Identify which cell holds the provided text, then report its (x, y) central coordinate. 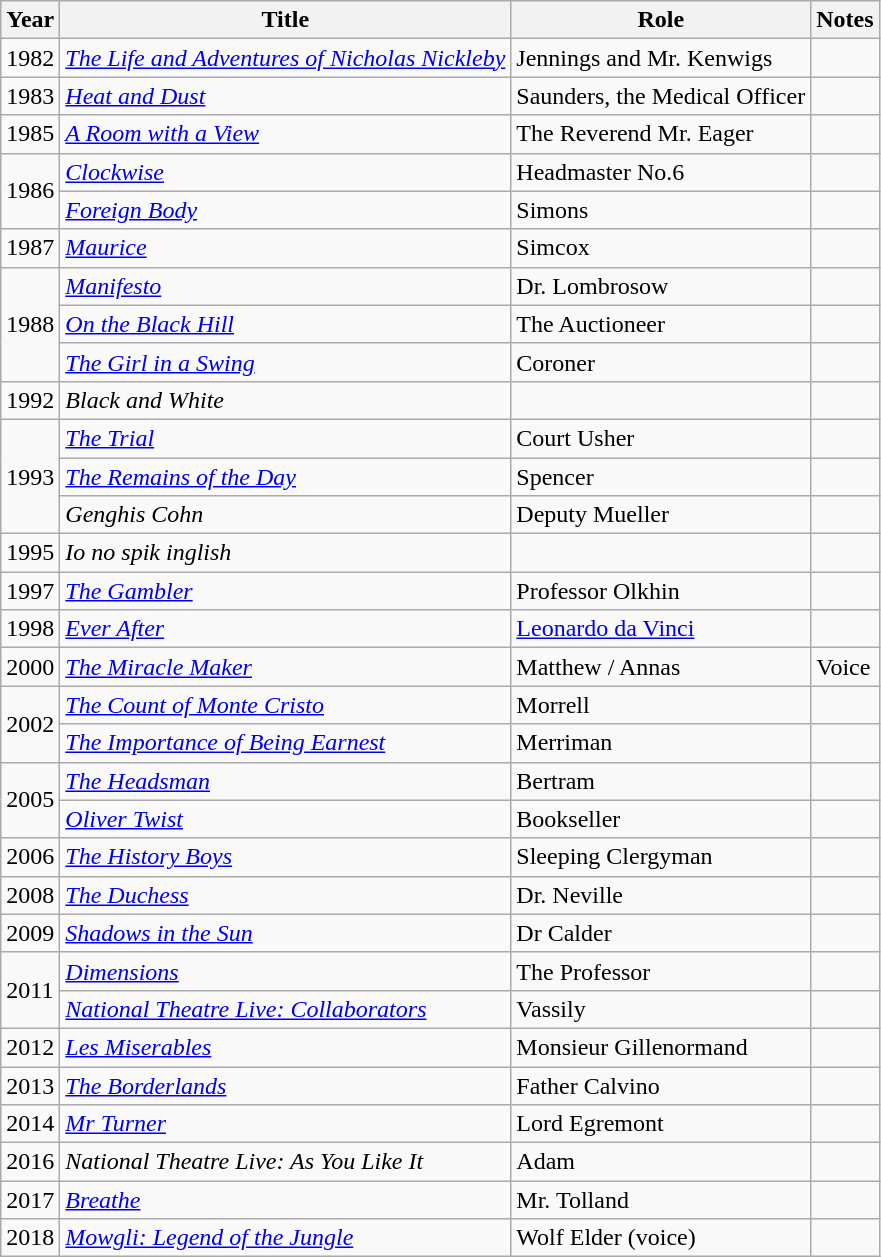
1986 (30, 191)
2000 (30, 667)
Heat and Dust (286, 96)
Bookseller (661, 819)
The Professor (661, 971)
2012 (30, 1047)
2011 (30, 990)
1998 (30, 629)
Spencer (661, 477)
The History Boys (286, 857)
On the Black Hill (286, 324)
Merriman (661, 743)
National Theatre Live: Collaborators (286, 1009)
Mowgli: Legend of the Jungle (286, 1238)
Mr. Tolland (661, 1200)
Dr. Neville (661, 895)
A Room with a View (286, 134)
Father Calvino (661, 1085)
Ever After (286, 629)
1983 (30, 96)
The Headsman (286, 781)
1982 (30, 58)
Dr Calder (661, 933)
Shadows in the Sun (286, 933)
2017 (30, 1200)
The Gambler (286, 591)
The Remains of the Day (286, 477)
Morrell (661, 705)
Saunders, the Medical Officer (661, 96)
National Theatre Live: As You Like It (286, 1162)
Black and White (286, 400)
Title (286, 20)
The Trial (286, 438)
Mr Turner (286, 1124)
Dimensions (286, 971)
Io no spik inglish (286, 553)
Leonardo da Vinci (661, 629)
Simons (661, 210)
Year (30, 20)
2006 (30, 857)
Oliver Twist (286, 819)
The Borderlands (286, 1085)
Bertram (661, 781)
Voice (845, 667)
2018 (30, 1238)
Simcox (661, 248)
Monsieur Gillenormand (661, 1047)
Clockwise (286, 172)
The Auctioneer (661, 324)
The Miracle Maker (286, 667)
Jennings and Mr. Kenwigs (661, 58)
The Count of Monte Cristo (286, 705)
2009 (30, 933)
Les Miserables (286, 1047)
The Girl in a Swing (286, 362)
Genghis Cohn (286, 515)
Dr. Lombrosow (661, 286)
2014 (30, 1124)
2002 (30, 724)
2008 (30, 895)
Wolf Elder (voice) (661, 1238)
The Reverend Mr. Eager (661, 134)
Matthew / Annas (661, 667)
1993 (30, 476)
1992 (30, 400)
Manifesto (286, 286)
2016 (30, 1162)
Adam (661, 1162)
Maurice (286, 248)
The Duchess (286, 895)
Professor Olkhin (661, 591)
Headmaster No.6 (661, 172)
1988 (30, 324)
Lord Egremont (661, 1124)
Notes (845, 20)
The Importance of Being Earnest (286, 743)
Coroner (661, 362)
Foreign Body (286, 210)
1995 (30, 553)
2013 (30, 1085)
Sleeping Clergyman (661, 857)
The Life and Adventures of Nicholas Nickleby (286, 58)
Breathe (286, 1200)
Vassily (661, 1009)
2005 (30, 800)
1997 (30, 591)
Court Usher (661, 438)
Role (661, 20)
Deputy Mueller (661, 515)
1987 (30, 248)
1985 (30, 134)
